Return (x, y) of the center of cell containing provided text 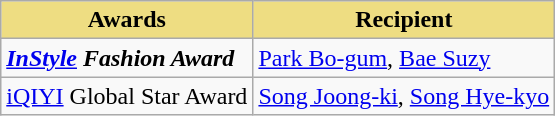
InStyle Fashion Award (127, 58)
Awards (127, 20)
Park Bo-gum, Bae Suzy (404, 58)
iQIYI Global Star Award (127, 96)
Song Joong-ki, Song Hye-kyo (404, 96)
Recipient (404, 20)
